Identify which cell holds the provided text, then report its (X, Y) central coordinate. 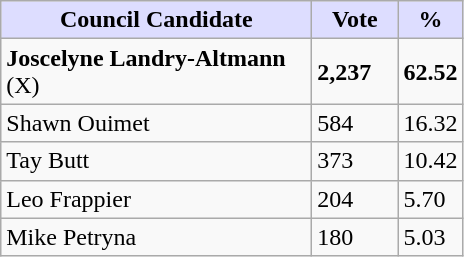
Tay Butt (156, 161)
373 (355, 161)
% (430, 20)
5.03 (430, 237)
10.42 (430, 161)
Shawn Ouimet (156, 123)
2,237 (355, 72)
16.32 (430, 123)
180 (355, 237)
Leo Frappier (156, 199)
Joscelyne Landry-Altmann (X) (156, 72)
Council Candidate (156, 20)
Mike Petryna (156, 237)
5.70 (430, 199)
204 (355, 199)
Vote (355, 20)
584 (355, 123)
62.52 (430, 72)
